For the text-containing cell, return its midpoint in [X, Y] coordinate format. 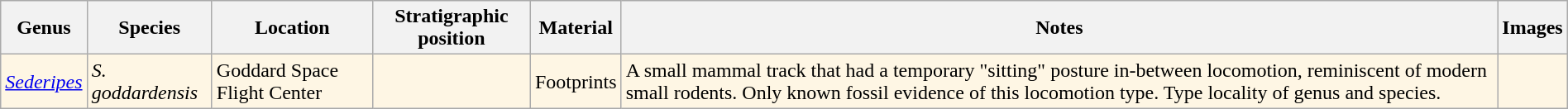
Goddard Space Flight Center [292, 81]
Material [576, 28]
S. goddardensis [149, 81]
Images [1532, 28]
Notes [1059, 28]
Sederipes [44, 81]
Species [149, 28]
Genus [44, 28]
Footprints [576, 81]
Stratigraphic position [452, 28]
Location [292, 28]
